Output the [x, y] coordinate of the center of the cell containing the given text.  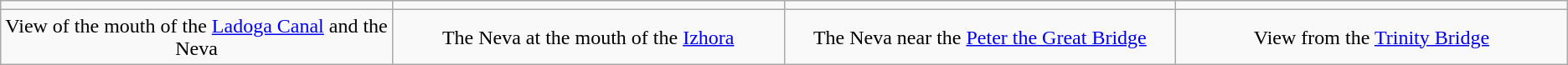
The Neva at the mouth of the Izhora [588, 37]
View from the Trinity Bridge [1372, 37]
View of the mouth of the Ladoga Canal and the Neva [197, 37]
The Neva near the Peter the Great Bridge [980, 37]
